Return the [X, Y] coordinate for the center point of the cell that contains the specified text.  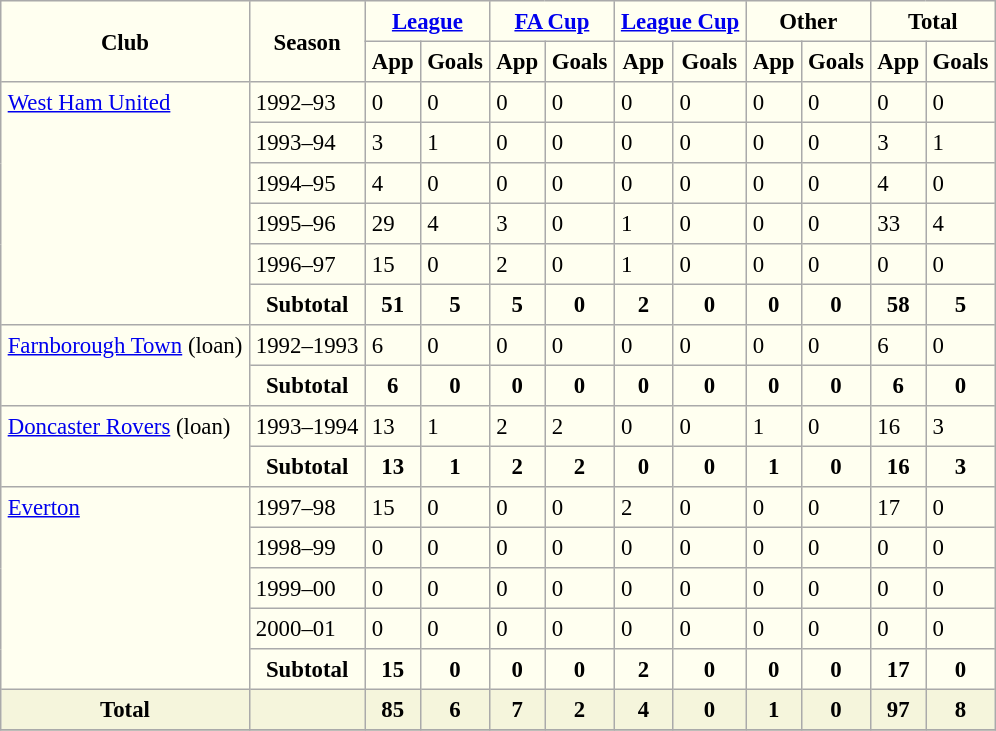
2000–01 [307, 628]
Everton [125, 588]
33 [898, 223]
West Ham United [125, 204]
FA Cup [552, 21]
1993–1994 [307, 426]
51 [392, 304]
Other [808, 21]
Club [125, 42]
1997–98 [307, 507]
1995–96 [307, 223]
7 [518, 709]
1996–97 [307, 264]
1999–00 [307, 588]
League Cup [680, 21]
85 [392, 709]
97 [898, 709]
Farnborough Town (loan) [125, 366]
1992–1993 [307, 345]
1993–94 [307, 142]
1998–99 [307, 547]
1994–95 [307, 183]
8 [960, 709]
Season [307, 42]
58 [898, 304]
1992–93 [307, 102]
Doncaster Rovers (loan) [125, 446]
29 [392, 223]
League [428, 21]
